Scan for the cell matching the given text and deliver its (X, Y) coordinate at center. 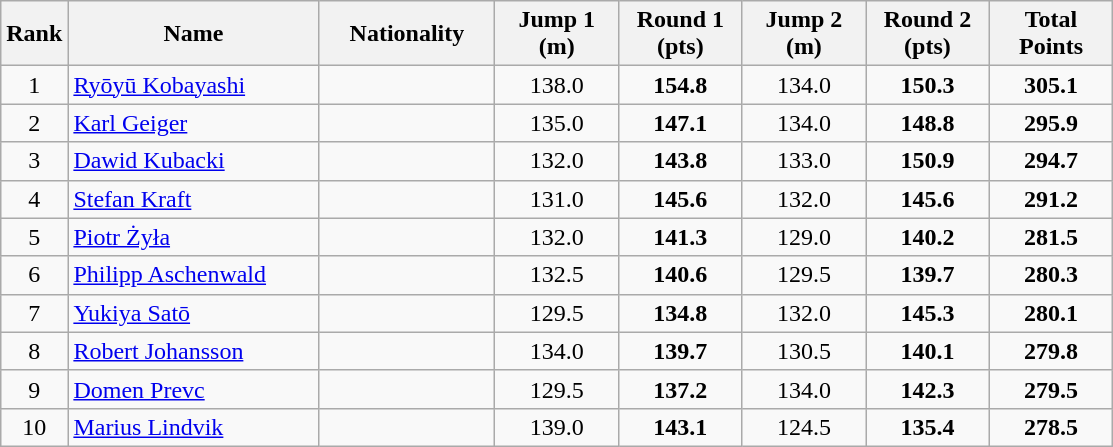
281.5 (1051, 237)
Robert Johansson (194, 351)
124.5 (804, 427)
132.5 (557, 275)
148.8 (928, 123)
150.9 (928, 161)
154.8 (681, 85)
4 (34, 199)
Rank (34, 34)
6 (34, 275)
Nationality (407, 34)
145.3 (928, 313)
Ryōyū Kobayashi (194, 85)
5 (34, 237)
7 (34, 313)
305.1 (1051, 85)
291.2 (1051, 199)
1 (34, 85)
131.0 (557, 199)
140.2 (928, 237)
Name (194, 34)
Round 1 (pts) (681, 34)
135.0 (557, 123)
143.1 (681, 427)
280.1 (1051, 313)
140.6 (681, 275)
279.5 (1051, 389)
Jump 2 (m) (804, 34)
142.3 (928, 389)
Philipp Aschenwald (194, 275)
279.8 (1051, 351)
278.5 (1051, 427)
3 (34, 161)
137.2 (681, 389)
Stefan Kraft (194, 199)
Round 2 (pts) (928, 34)
10 (34, 427)
Yukiya Satō (194, 313)
Total Points (1051, 34)
Marius Lindvik (194, 427)
147.1 (681, 123)
Piotr Żyła (194, 237)
2 (34, 123)
130.5 (804, 351)
150.3 (928, 85)
143.8 (681, 161)
Karl Geiger (194, 123)
9 (34, 389)
140.1 (928, 351)
295.9 (1051, 123)
138.0 (557, 85)
134.8 (681, 313)
141.3 (681, 237)
129.0 (804, 237)
294.7 (1051, 161)
Domen Prevc (194, 389)
139.0 (557, 427)
280.3 (1051, 275)
135.4 (928, 427)
Dawid Kubacki (194, 161)
8 (34, 351)
133.0 (804, 161)
Jump 1 (m) (557, 34)
